For the text-containing cell, return its midpoint in [x, y] coordinate format. 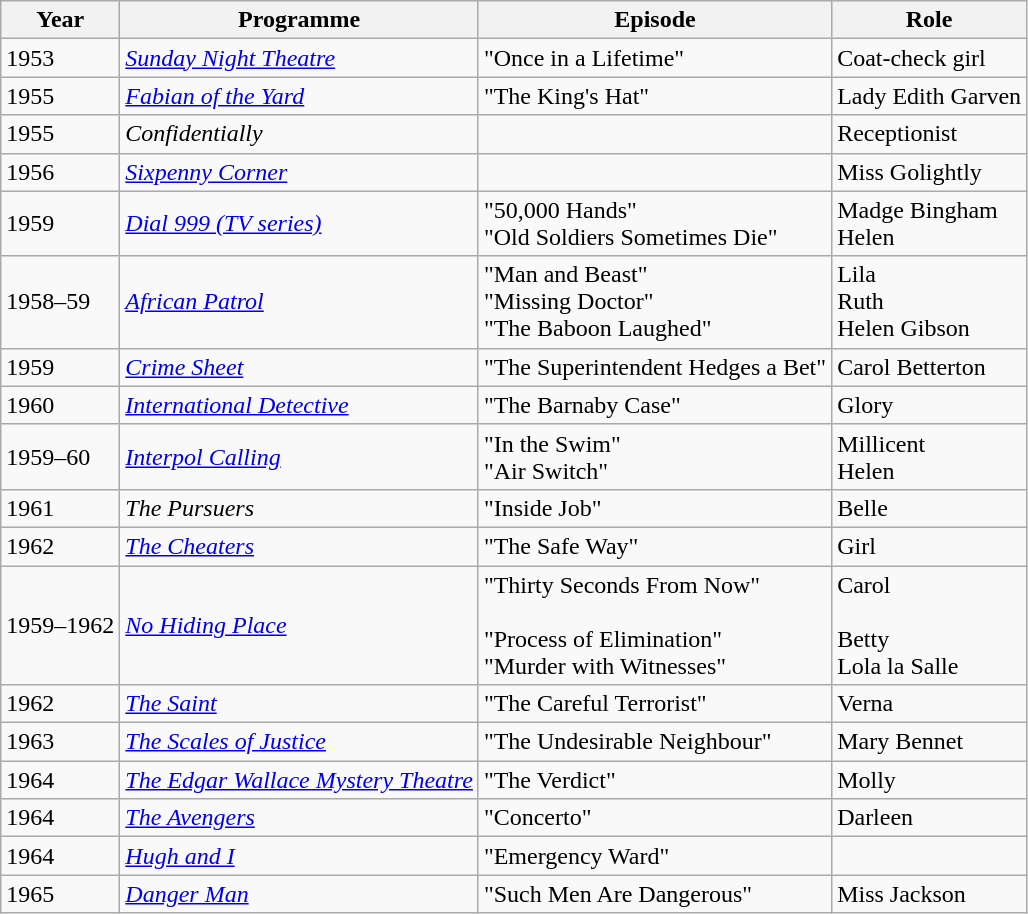
African Patrol [300, 302]
Madge BinghamHelen [930, 224]
The Saint [300, 704]
"Thirty Seconds From Now""Process of Elimination" "Murder with Witnesses" [654, 626]
1965 [60, 894]
"The Safe Way" [654, 546]
"The Undesirable Neighbour" [654, 742]
"50,000 Hands""Old Soldiers Sometimes Die" [654, 224]
Dial 999 (TV series) [300, 224]
Darleen [930, 818]
CarolBetty Lola la Salle [930, 626]
1959–1962 [60, 626]
Crime Sheet [300, 367]
International Detective [300, 405]
"Emergency Ward" [654, 856]
Miss Golightly [930, 172]
Sixpenny Corner [300, 172]
Girl [930, 546]
"The Barnaby Case" [654, 405]
"The Careful Terrorist" [654, 704]
The Edgar Wallace Mystery Theatre [300, 780]
Fabian of the Yard [300, 96]
"The King's Hat" [654, 96]
Carol Betterton [930, 367]
The Cheaters [300, 546]
Sunday Night Theatre [300, 58]
Belle [930, 508]
Danger Man [300, 894]
1958–59 [60, 302]
Mary Bennet [930, 742]
"Man and Beast""Missing Doctor" "The Baboon Laughed" [654, 302]
No Hiding Place [300, 626]
1953 [60, 58]
"The Superintendent Hedges a Bet" [654, 367]
Receptionist [930, 134]
"The Verdict" [654, 780]
The Avengers [300, 818]
MillicentHelen [930, 456]
1961 [60, 508]
1963 [60, 742]
"In the Swim""Air Switch" [654, 456]
Programme [300, 20]
Verna [930, 704]
Molly [930, 780]
The Scales of Justice [300, 742]
Interpol Calling [300, 456]
1960 [60, 405]
Episode [654, 20]
1956 [60, 172]
Lady Edith Garven [930, 96]
"Once in a Lifetime" [654, 58]
Hugh and I [300, 856]
Confidentially [300, 134]
Miss Jackson [930, 894]
"Inside Job" [654, 508]
The Pursuers [300, 508]
Coat-check girl [930, 58]
1959–60 [60, 456]
LilaRuth Helen Gibson [930, 302]
Year [60, 20]
Role [930, 20]
"Such Men Are Dangerous" [654, 894]
"Concerto" [654, 818]
Glory [930, 405]
